Identify which cell holds the provided text, then report its [X, Y] central coordinate. 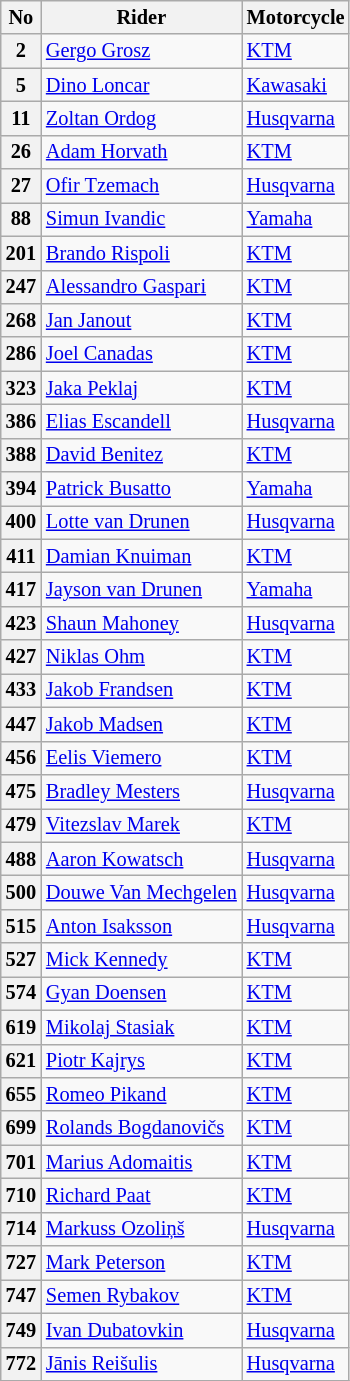
500 [21, 892]
Jan Janout [142, 320]
394 [21, 489]
527 [21, 960]
400 [21, 522]
Motorcycle [296, 17]
Piotr Kajrys [142, 1061]
Jayson van Drunen [142, 589]
411 [21, 556]
386 [21, 421]
574 [21, 993]
Jānis Reišulis [142, 1364]
Ofir Tzemach [142, 186]
26 [21, 152]
Markuss Ozoliņš [142, 1229]
Gergo Grosz [142, 51]
727 [21, 1263]
Mikolaj Stasiak [142, 1027]
Adam Horvath [142, 152]
Vitezslav Marek [142, 825]
Eelis Viemero [142, 758]
323 [21, 388]
Gyan Doensen [142, 993]
Jaka Peklaj [142, 388]
Semen Rybakov [142, 1296]
447 [21, 724]
Ivan Dubatovkin [142, 1330]
Brando Rispoli [142, 253]
749 [21, 1330]
619 [21, 1027]
Douwe Van Mechgelen [142, 892]
Mark Peterson [142, 1263]
Kawasaki [296, 85]
Jakob Frandsen [142, 690]
655 [21, 1094]
Aaron Kowatsch [142, 859]
Simun Ivandic [142, 219]
621 [21, 1061]
Damian Knuiman [142, 556]
423 [21, 623]
772 [21, 1364]
433 [21, 690]
479 [21, 825]
Rider [142, 17]
Shaun Mahoney [142, 623]
488 [21, 859]
Rolands Bogdanovičs [142, 1128]
2 [21, 51]
Richard Paat [142, 1195]
Anton Isaksson [142, 926]
201 [21, 253]
714 [21, 1229]
11 [21, 118]
27 [21, 186]
Marius Adomaitis [142, 1162]
88 [21, 219]
417 [21, 589]
388 [21, 455]
427 [21, 657]
No [21, 17]
Alessandro Gaspari [142, 287]
747 [21, 1296]
Romeo Pikand [142, 1094]
Zoltan Ordog [142, 118]
Elias Escandell [142, 421]
456 [21, 758]
Dino Loncar [142, 85]
247 [21, 287]
Joel Canadas [142, 354]
515 [21, 926]
710 [21, 1195]
David Benitez [142, 455]
701 [21, 1162]
475 [21, 791]
5 [21, 85]
268 [21, 320]
Patrick Busatto [142, 489]
699 [21, 1128]
Lotte van Drunen [142, 522]
Mick Kennedy [142, 960]
286 [21, 354]
Bradley Mesters [142, 791]
Jakob Madsen [142, 724]
Niklas Ohm [142, 657]
